Output the (x, y) coordinate of the center of the cell containing the given text.  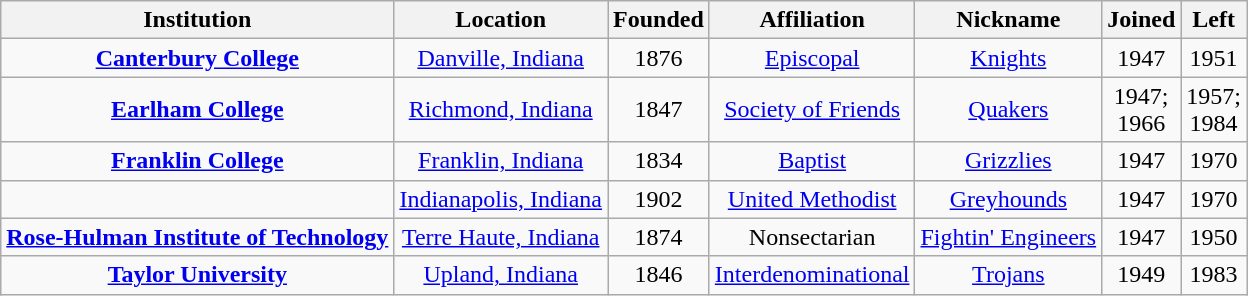
Rose-Hulman Institute of Technology (198, 237)
Greyhounds (1008, 199)
United Methodist (812, 199)
1983 (1214, 275)
Grizzlies (1008, 161)
1950 (1214, 237)
Joined (1142, 20)
Indianapolis, Indiana (501, 199)
Society of Friends (812, 110)
Nonsectarian (812, 237)
Quakers (1008, 110)
1847 (659, 110)
Institution (198, 20)
Earlham College (198, 110)
Trojans (1008, 275)
1902 (659, 199)
Franklin, Indiana (501, 161)
1949 (1142, 275)
Nickname (1008, 20)
Danville, Indiana (501, 58)
Terre Haute, Indiana (501, 237)
1951 (1214, 58)
Taylor University (198, 275)
Interdenominational (812, 275)
Affiliation (812, 20)
1874 (659, 237)
1947;1966 (1142, 110)
Left (1214, 20)
Franklin College (198, 161)
Richmond, Indiana (501, 110)
Founded (659, 20)
Knights (1008, 58)
Upland, Indiana (501, 275)
1834 (659, 161)
1846 (659, 275)
1957;1984 (1214, 110)
Episcopal (812, 58)
Canterbury College (198, 58)
1876 (659, 58)
Baptist (812, 161)
Location (501, 20)
Fightin' Engineers (1008, 237)
